From the cell containing the given text, extract its center point as [x, y] coordinate. 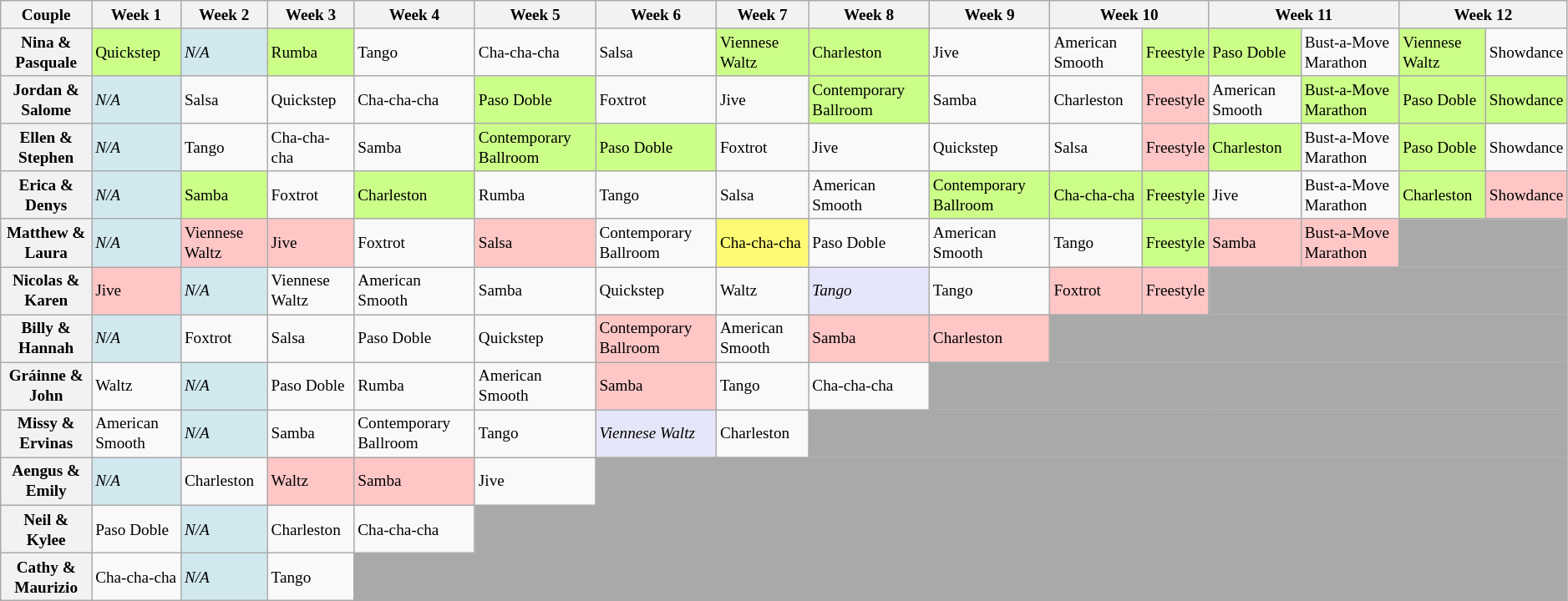
Week 1 [137, 15]
Erica & Denys [47, 195]
Week 4 [414, 15]
Ellen & Stephen [47, 147]
Nicolas & Karen [47, 290]
Week 10 [1129, 15]
Week 6 [657, 15]
Missy & Ervinas [47, 434]
Week 12 [1484, 15]
Week 9 [989, 15]
Week 11 [1304, 15]
Cathy & Maurizio [47, 576]
Billy & Hannah [47, 339]
Week 3 [311, 15]
Gráinne & John [47, 386]
Jordan & Salome [47, 100]
Matthew & Laura [47, 242]
Couple [47, 15]
Week 7 [762, 15]
Week 8 [869, 15]
Nina & Pasquale [47, 52]
Week 2 [224, 15]
Week 5 [535, 15]
Aengus & Emily [47, 481]
Neil & Kylee [47, 529]
